Identify which cell holds the provided text, then report its (x, y) central coordinate. 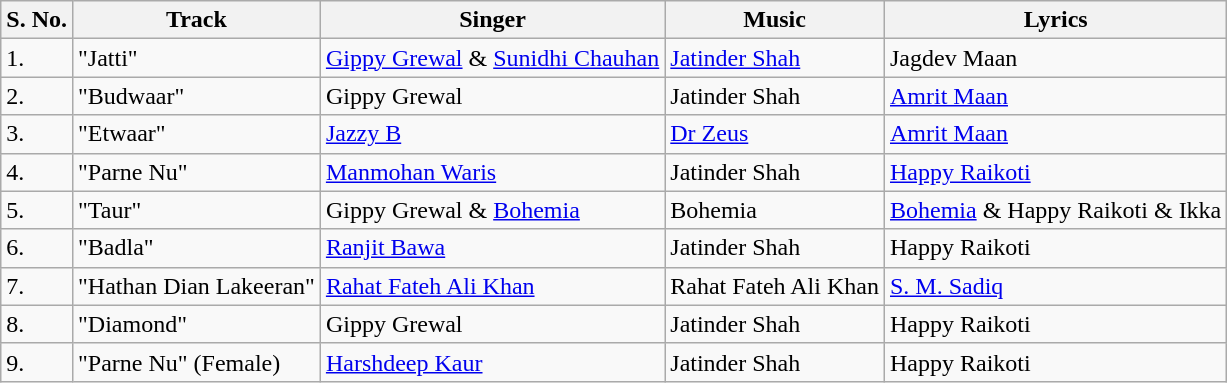
"Parne Nu" (196, 172)
Jazzy B (492, 134)
Jagdev Maan (1055, 58)
Gippy Grewal & Bohemia (492, 210)
Lyrics (1055, 20)
"Diamond" (196, 324)
"Budwaar" (196, 96)
5. (37, 210)
"Parne Nu" (Female) (196, 362)
Harshdeep Kaur (492, 362)
1. (37, 58)
Track (196, 20)
"Etwaar" (196, 134)
Bohemia & Happy Raikoti & Ikka (1055, 210)
Dr Zeus (775, 134)
"Taur" (196, 210)
Ranjit Bawa (492, 248)
Music (775, 20)
"Hathan Dian Lakeeran" (196, 286)
Gippy Grewal & Sunidhi Chauhan (492, 58)
S. No. (37, 20)
7. (37, 286)
6. (37, 248)
Bohemia (775, 210)
Singer (492, 20)
4. (37, 172)
3. (37, 134)
"Jatti" (196, 58)
9. (37, 362)
Manmohan Waris (492, 172)
8. (37, 324)
"Badla" (196, 248)
2. (37, 96)
S. M. Sadiq (1055, 286)
